Identify which cell holds the provided text, then report its (X, Y) central coordinate. 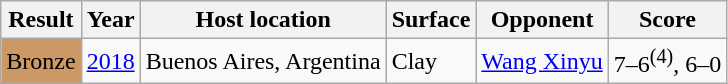
Bronze (41, 62)
Clay (431, 62)
Opponent (542, 20)
Surface (431, 20)
2018 (110, 62)
7–6(4), 6–0 (667, 62)
Buenos Aires, Argentina (263, 62)
Year (110, 20)
Wang Xinyu (542, 62)
Result (41, 20)
Score (667, 20)
Host location (263, 20)
